Return [x, y] of the center of cell containing provided text 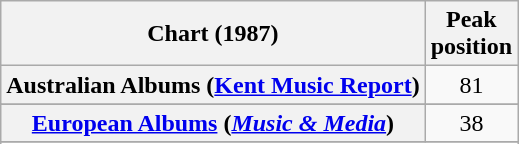
Australian Albums (Kent Music Report) [213, 85]
Chart (1987) [213, 34]
European Albums (Music & Media) [213, 123]
38 [471, 123]
Peakposition [471, 34]
81 [471, 85]
